Detect which cell encompasses the target text, then output its [x, y] center coordinate. 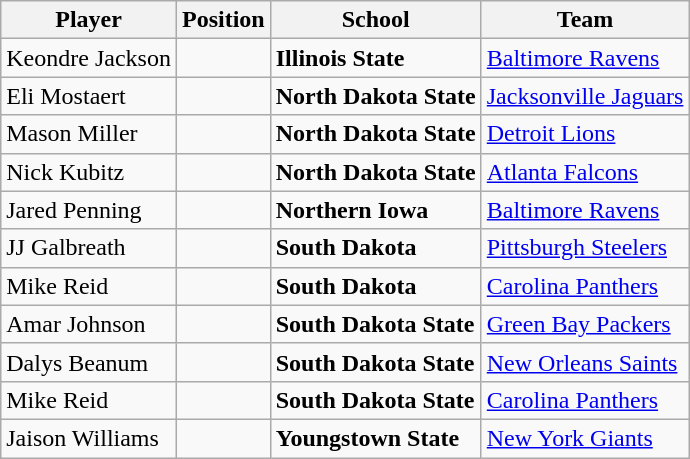
Amar Johnson [89, 324]
School [376, 20]
Illinois State [376, 58]
Jaison Williams [89, 438]
Team [585, 20]
Mason Miller [89, 134]
New York Giants [585, 438]
Jared Penning [89, 210]
New Orleans Saints [585, 362]
Pittsburgh Steelers [585, 248]
Nick Kubitz [89, 172]
Detroit Lions [585, 134]
Northern Iowa [376, 210]
JJ Galbreath [89, 248]
Green Bay Packers [585, 324]
Position [223, 20]
Dalys Beanum [89, 362]
Eli Mostaert [89, 96]
Youngstown State [376, 438]
Atlanta Falcons [585, 172]
Jacksonville Jaguars [585, 96]
Keondre Jackson [89, 58]
Player [89, 20]
